Provide the (X, Y) coordinate of the cell's center where the given text is located.  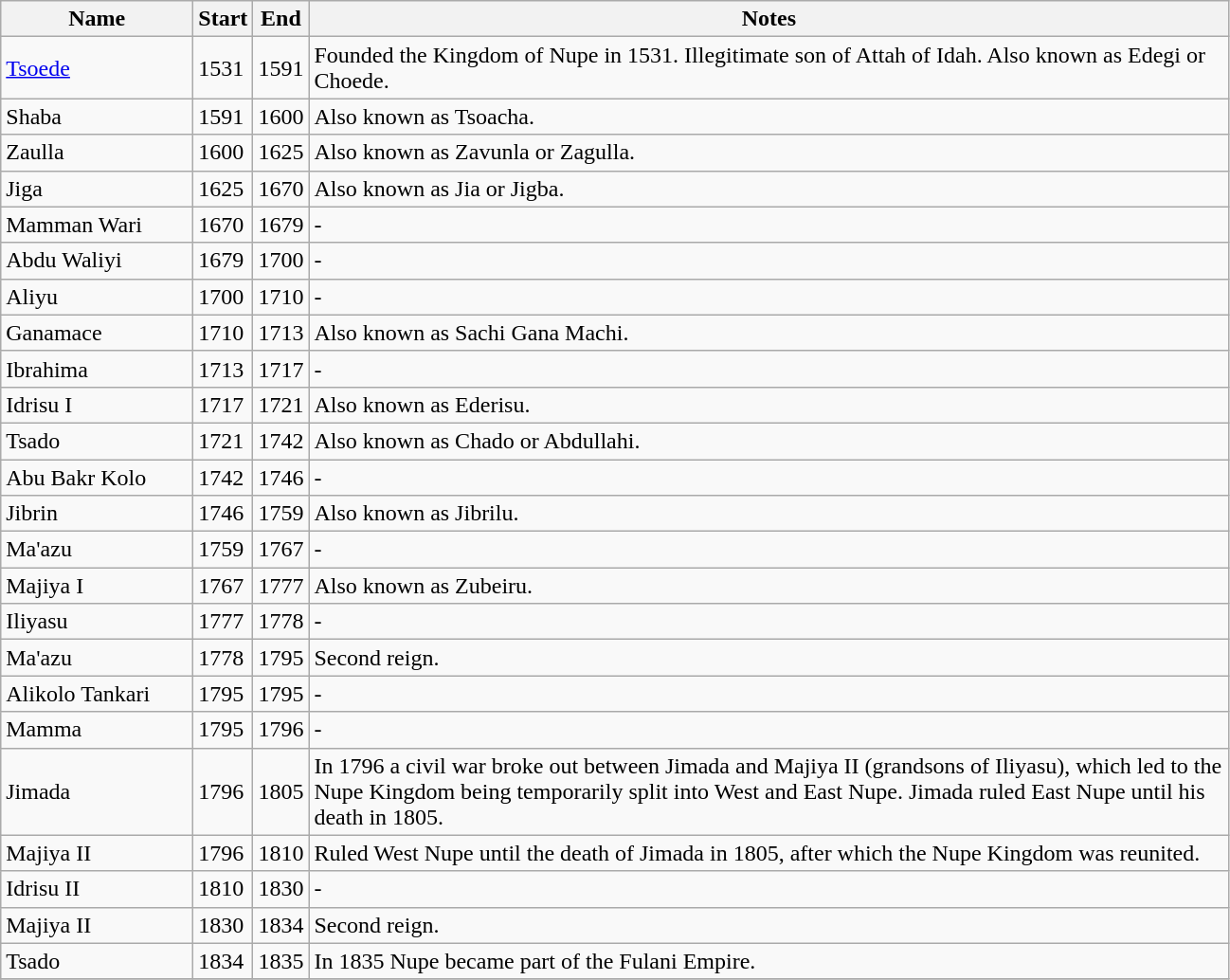
Also known as Zavunla or Zagulla. (769, 153)
Name (97, 19)
Also known as Chado or Abdullahi. (769, 441)
Shaba (97, 117)
Zaulla (97, 153)
Abu Bakr Kolo (97, 477)
Also known as Sachi Gana Machi. (769, 333)
Mamma (97, 730)
Ganamace (97, 333)
Jimada (97, 791)
Tsoede (97, 68)
Abdu Waliyi (97, 261)
Jiga (97, 189)
Majiya I (97, 586)
1531 (224, 68)
Also known as Jibrilu. (769, 514)
Also known as Jia or Jigba. (769, 189)
Mamman Wari (97, 225)
Idrisu I (97, 405)
Also known as Tsoacha. (769, 117)
Also known as Ederisu. (769, 405)
1835 (280, 961)
Ruled West Nupe until the death of Jimada in 1805, after which the Nupe Kingdom was reunited. (769, 853)
Idrisu II (97, 889)
Founded the Kingdom of Nupe in 1531. Illegitimate son of Attah of Idah. Also known as Edegi or Choede. (769, 68)
Notes (769, 19)
End (280, 19)
In 1835 Nupe became part of the Fulani Empire. (769, 961)
Start (224, 19)
1805 (280, 791)
Alikolo Tankari (97, 694)
Also known as Zubeiru. (769, 586)
Aliyu (97, 297)
Jibrin (97, 514)
Ibrahima (97, 369)
Iliyasu (97, 622)
